Find where the given text appears and provide that cell's center as (x, y) coordinate. 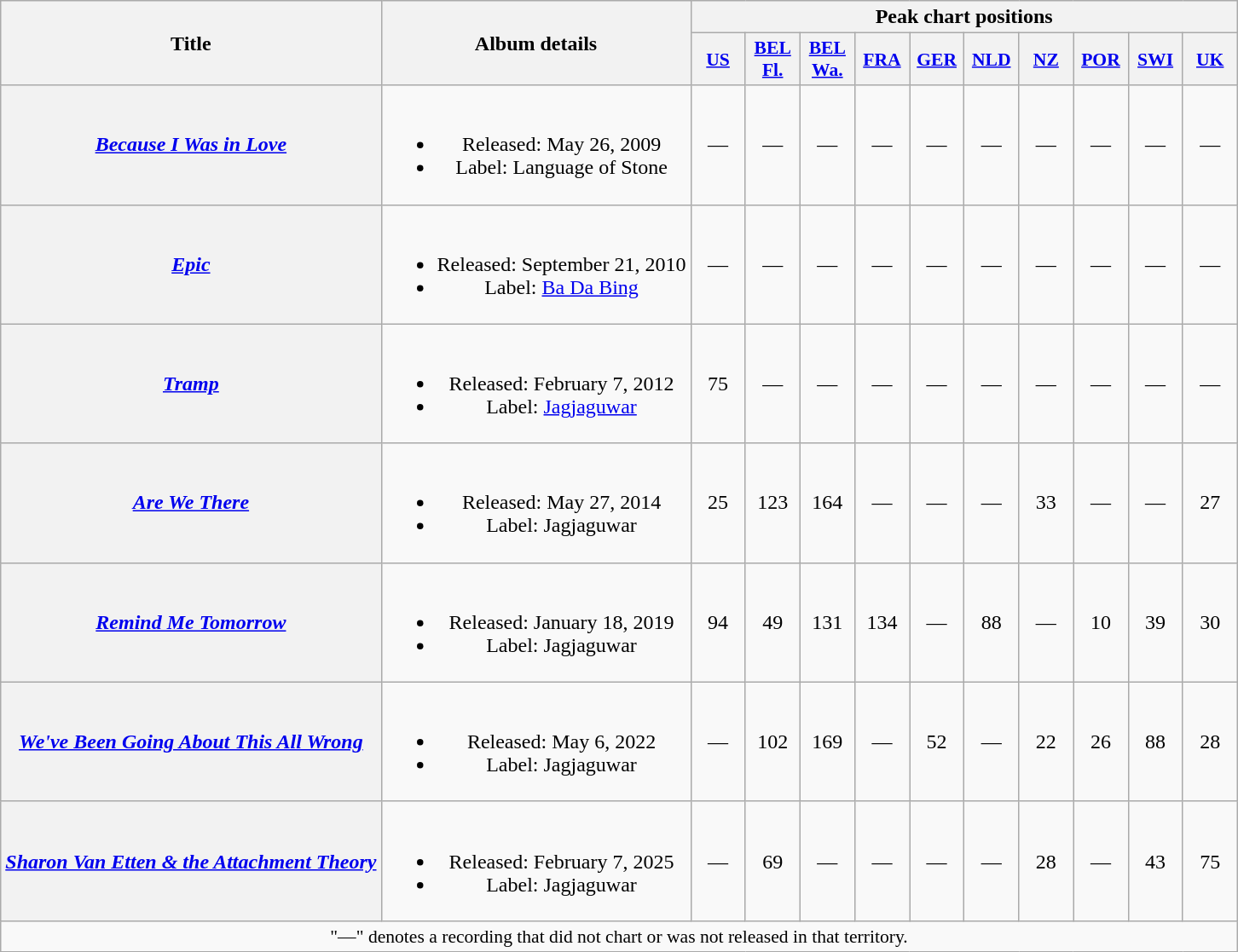
30 (1210, 622)
33 (1046, 503)
NZ (1046, 60)
164 (827, 503)
Sharon Van Etten & the Attachment Theory (191, 861)
39 (1155, 622)
Because I Was in Love (191, 145)
We've Been Going About This All Wrong (191, 741)
26 (1101, 741)
123 (772, 503)
Released: February 7, 2012Label: Jagjaguwar (535, 384)
GER (937, 60)
10 (1101, 622)
134 (882, 622)
BELFl. (772, 60)
27 (1210, 503)
43 (1155, 861)
"—" denotes a recording that did not chart or was not released in that territory. (619, 936)
Epic (191, 264)
BELWa. (827, 60)
Remind Me Tomorrow (191, 622)
Are We There (191, 503)
52 (937, 741)
NLD (992, 60)
Released: May 6, 2022Label: Jagjaguwar (535, 741)
Album details (535, 43)
Released: February 7, 2025Label: Jagjaguwar (535, 861)
Released: January 18, 2019Label: Jagjaguwar (535, 622)
102 (772, 741)
94 (718, 622)
Title (191, 43)
Peak chart positions (963, 17)
UK (1210, 60)
49 (772, 622)
POR (1101, 60)
Released: May 27, 2014Label: Jagjaguwar (535, 503)
22 (1046, 741)
Released: September 21, 2010Label: Ba Da Bing (535, 264)
Tramp (191, 384)
131 (827, 622)
25 (718, 503)
SWI (1155, 60)
Released: May 26, 2009Label: Language of Stone (535, 145)
169 (827, 741)
US (718, 60)
FRA (882, 60)
69 (772, 861)
